Extract the [x, y] coordinate from the center of the cell holding the provided text.  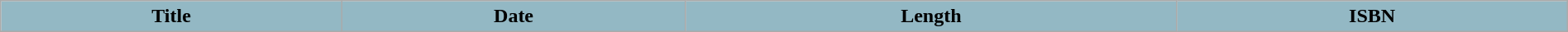
Title [172, 16]
Length [931, 16]
Date [514, 16]
ISBN [1372, 16]
